Extract the (x, y) coordinate from the center of the cell holding the provided text.  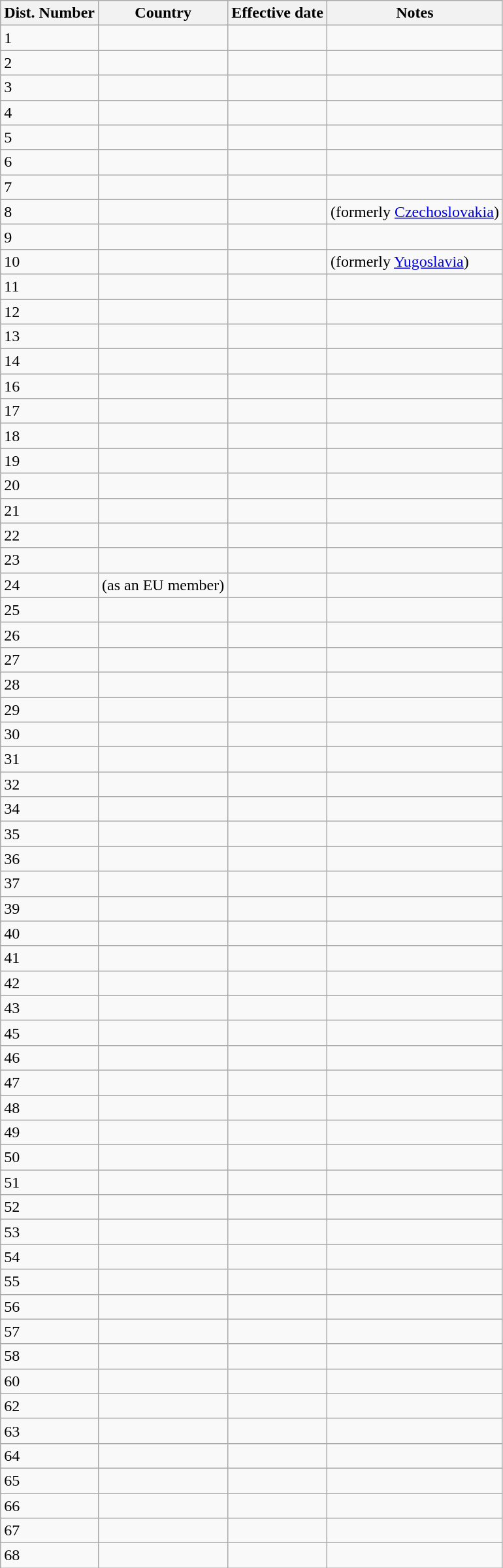
48 (50, 1108)
63 (50, 1431)
46 (50, 1058)
30 (50, 735)
67 (50, 1531)
(formerly Czechoslovakia) (414, 212)
23 (50, 560)
53 (50, 1232)
19 (50, 461)
(as an EU member) (163, 585)
28 (50, 684)
24 (50, 585)
17 (50, 411)
25 (50, 610)
4 (50, 112)
21 (50, 510)
22 (50, 535)
49 (50, 1133)
35 (50, 834)
3 (50, 88)
29 (50, 709)
39 (50, 909)
50 (50, 1158)
10 (50, 261)
14 (50, 361)
16 (50, 386)
37 (50, 884)
20 (50, 486)
47 (50, 1082)
58 (50, 1356)
13 (50, 337)
1 (50, 38)
64 (50, 1456)
68 (50, 1556)
54 (50, 1257)
56 (50, 1307)
Country (163, 13)
40 (50, 933)
18 (50, 436)
5 (50, 137)
26 (50, 635)
7 (50, 187)
60 (50, 1381)
31 (50, 759)
11 (50, 286)
43 (50, 1008)
36 (50, 859)
51 (50, 1182)
42 (50, 983)
66 (50, 1505)
32 (50, 784)
34 (50, 809)
(formerly Yugoslavia) (414, 261)
65 (50, 1480)
62 (50, 1406)
Effective date (278, 13)
Notes (414, 13)
8 (50, 212)
9 (50, 237)
27 (50, 659)
57 (50, 1331)
55 (50, 1282)
6 (50, 162)
45 (50, 1033)
52 (50, 1207)
Dist. Number (50, 13)
12 (50, 312)
2 (50, 63)
41 (50, 958)
